Capture the cell that displays the provided text and extract its [x, y] central coordinate. 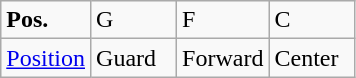
Guard [134, 58]
C [312, 20]
Pos. [46, 20]
F [223, 20]
Forward [223, 58]
Center [312, 58]
Position [46, 58]
G [134, 20]
